Locate the cell with the specified text and output its [x, y] center coordinate. 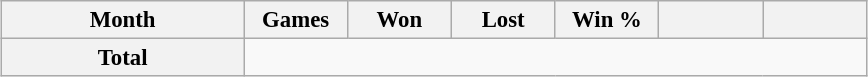
Won [399, 20]
Total [123, 58]
Lost [503, 20]
Month [123, 20]
Games [296, 20]
Win % [607, 20]
